Return (X, Y) of the center of cell containing provided text 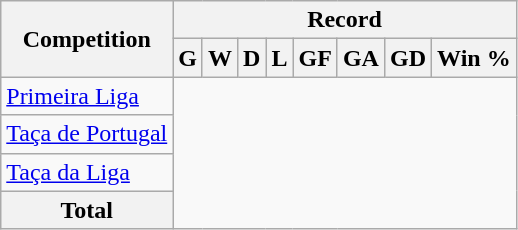
Win % (474, 58)
Taça da Liga (87, 172)
Competition (87, 39)
GA (360, 58)
GD (408, 58)
Primeira Liga (87, 96)
W (220, 58)
G (188, 58)
D (252, 58)
Taça de Portugal (87, 134)
Record (344, 20)
GF (315, 58)
Total (87, 210)
L (280, 58)
